Return the (X, Y) coordinate for the center point of the cell that contains the specified text.  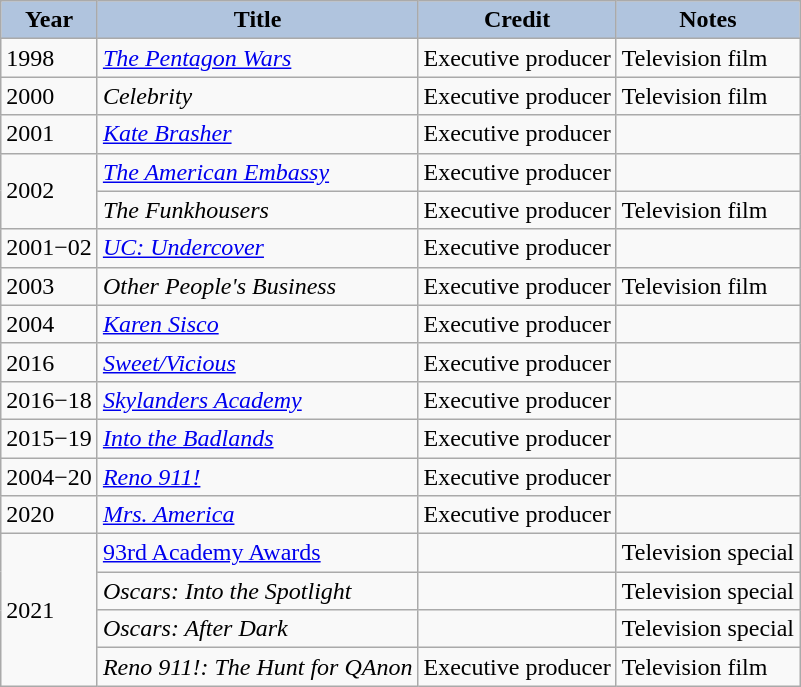
Reno 911!: The Hunt for QAnon (258, 667)
2001−02 (50, 248)
2003 (50, 286)
Notes (708, 20)
Karen Sisco (258, 324)
2021 (50, 610)
The Funkhousers (258, 210)
UC: Undercover (258, 248)
Oscars: Into the Spotlight (258, 591)
Oscars: After Dark (258, 629)
2002 (50, 191)
Kate Brasher (258, 134)
2004−20 (50, 477)
Celebrity (258, 96)
Other People's Business (258, 286)
2016−18 (50, 400)
Credit (517, 20)
93rd Academy Awards (258, 553)
Mrs. America (258, 515)
Year (50, 20)
Title (258, 20)
2016 (50, 362)
1998 (50, 58)
The American Embassy (258, 172)
2020 (50, 515)
Reno 911! (258, 477)
Skylanders Academy (258, 400)
Into the Badlands (258, 438)
The Pentagon Wars (258, 58)
2015−19 (50, 438)
2000 (50, 96)
2004 (50, 324)
2001 (50, 134)
Sweet/Vicious (258, 362)
